Identify which cell holds the provided text, then report its (x, y) central coordinate. 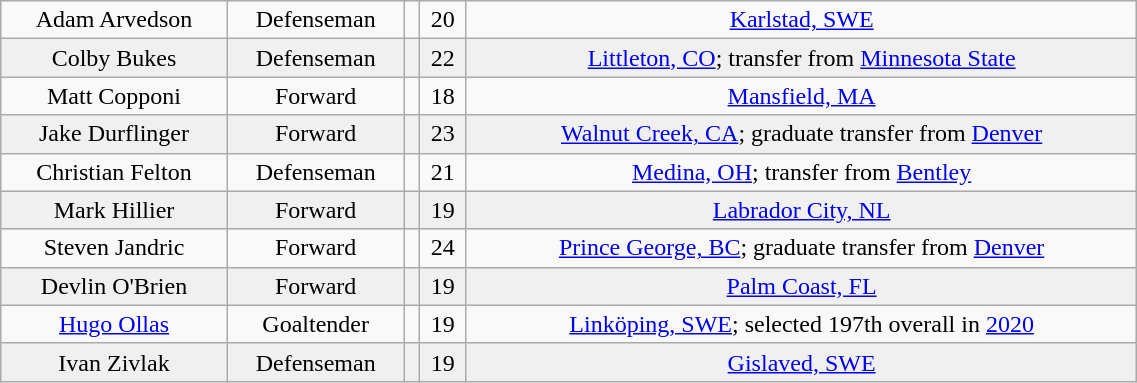
24 (442, 248)
Matt Copponi (114, 96)
Goaltender (316, 324)
Hugo Ollas (114, 324)
21 (442, 172)
Prince George, BC; graduate transfer from Denver (801, 248)
Devlin O'Brien (114, 286)
Labrador City, NL (801, 210)
Mansfield, MA (801, 96)
Karlstad, SWE (801, 20)
Medina, OH; transfer from Bentley (801, 172)
Christian Felton (114, 172)
Palm Coast, FL (801, 286)
Linköping, SWE; selected 197th overall in 2020 (801, 324)
Colby Bukes (114, 58)
22 (442, 58)
Ivan Zivlak (114, 362)
20 (442, 20)
Walnut Creek, CA; graduate transfer from Denver (801, 134)
Steven Jandric (114, 248)
18 (442, 96)
Jake Durflinger (114, 134)
Mark Hillier (114, 210)
23 (442, 134)
Littleton, CO; transfer from Minnesota State (801, 58)
Adam Arvedson (114, 20)
Gislaved, SWE (801, 362)
